Detect which cell encompasses the target text, then output its (X, Y) center coordinate. 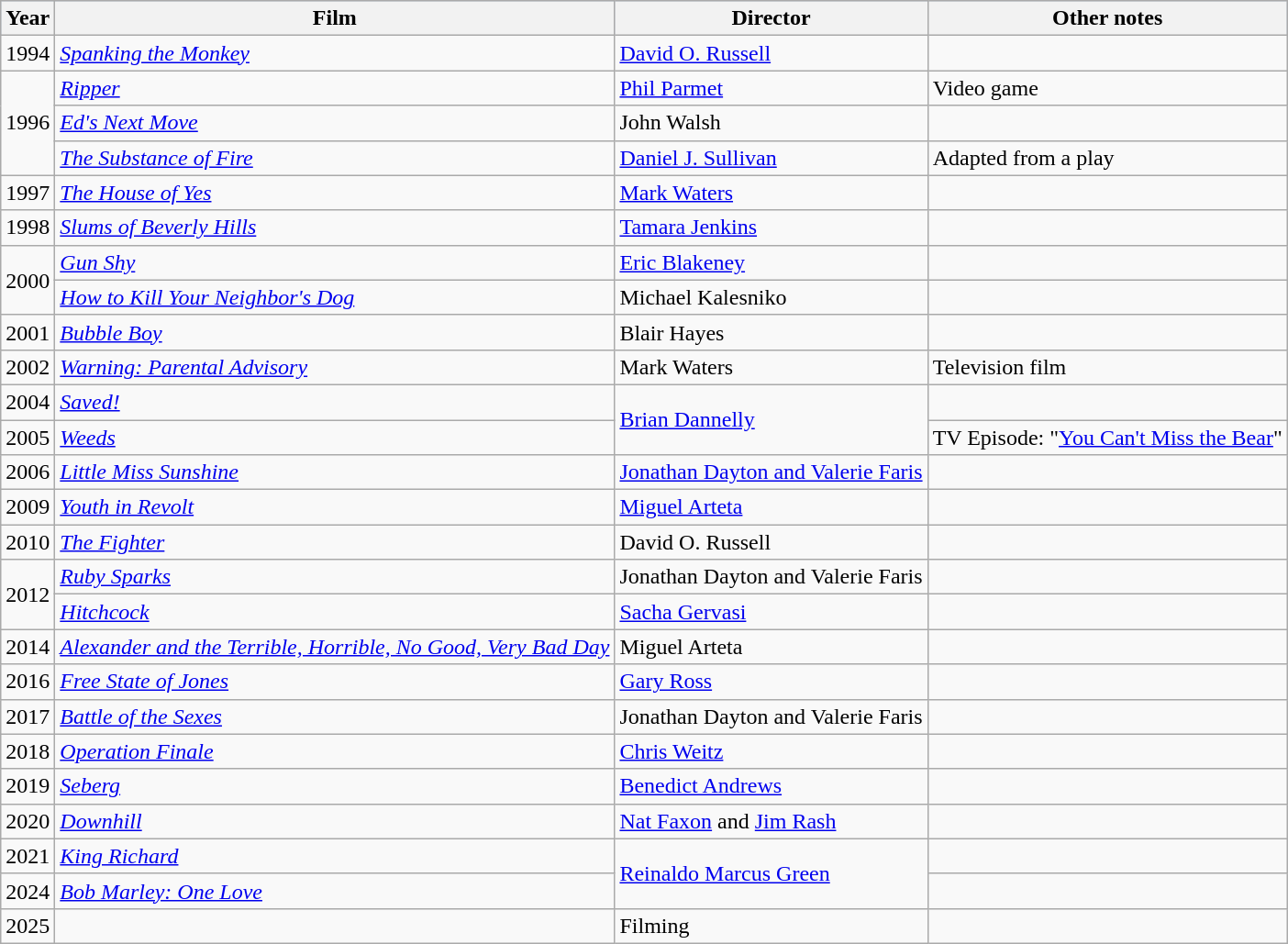
2014 (28, 647)
Brian Dannelly (771, 419)
Television film (1107, 367)
John Walsh (771, 123)
Little Miss Sunshine (335, 472)
The House of Yes (335, 193)
The Substance of Fire (335, 158)
Director (771, 18)
Adapted from a play (1107, 158)
Filming (771, 926)
Video game (1107, 88)
Alexander and the Terrible, Horrible, No Good, Very Bad Day (335, 647)
2009 (28, 507)
Weeds (335, 438)
2004 (28, 402)
Bubble Boy (335, 332)
Chris Weitz (771, 751)
Nat Faxon and Jim Rash (771, 821)
1994 (28, 53)
1998 (28, 228)
Seberg (335, 786)
1996 (28, 123)
1997 (28, 193)
Ruby Sparks (335, 577)
2024 (28, 891)
2005 (28, 438)
2021 (28, 856)
Slums of Beverly Hills (335, 228)
Warning: Parental Advisory (335, 367)
Battle of the Sexes (335, 716)
2025 (28, 926)
2001 (28, 332)
Michael Kalesniko (771, 297)
2017 (28, 716)
Sacha Gervasi (771, 612)
2016 (28, 682)
TV Episode: "You Can't Miss the Bear" (1107, 438)
The Fighter (335, 542)
Blair Hayes (771, 332)
2002 (28, 367)
Downhill (335, 821)
Spanking the Monkey (335, 53)
2012 (28, 594)
Gary Ross (771, 682)
Gun Shy (335, 262)
Daniel J. Sullivan (771, 158)
2000 (28, 280)
2010 (28, 542)
2006 (28, 472)
How to Kill Your Neighbor's Dog (335, 297)
Phil Parmet (771, 88)
2019 (28, 786)
Ed's Next Move (335, 123)
Tamara Jenkins (771, 228)
2020 (28, 821)
Bob Marley: One Love (335, 891)
Saved! (335, 402)
2018 (28, 751)
Operation Finale (335, 751)
King Richard (335, 856)
Ripper (335, 88)
Benedict Andrews (771, 786)
Eric Blakeney (771, 262)
Film (335, 18)
Year (28, 18)
Reinaldo Marcus Green (771, 873)
Hitchcock (335, 612)
Free State of Jones (335, 682)
Youth in Revolt (335, 507)
Other notes (1107, 18)
